Return the [x, y] coordinate for the center point of the cell that contains the specified text.  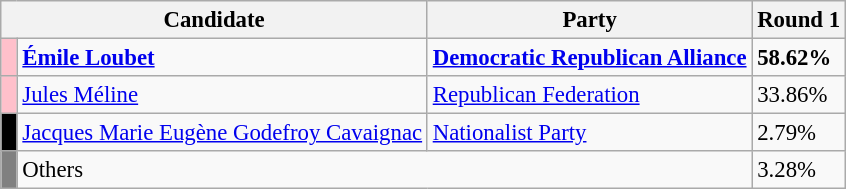
Jules Méline [222, 95]
33.86% [799, 95]
Nationalist Party [589, 133]
3.28% [799, 170]
Democratic Republican Alliance [589, 58]
2.79% [799, 133]
Others [384, 170]
58.62% [799, 58]
Candidate [214, 20]
Émile Loubet [222, 58]
Party [589, 20]
Republican Federation [589, 95]
Jacques Marie Eugène Godefroy Cavaignac [222, 133]
Round 1 [799, 20]
